Scan for the cell matching the given text and deliver its [X, Y] coordinate at center. 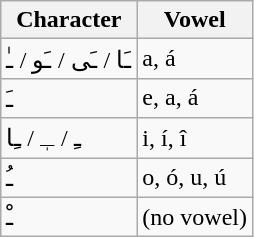
ـُ [69, 178]
ـَ [69, 98]
Character [69, 20]
(no vowel) [195, 217]
e, a, á [195, 98]
ـْ [69, 217]
ـِ / ـٖ / ـِا [69, 138]
ـَا / ـَى / ـَو / ـٰ [69, 59]
o, ó, u, ú [195, 178]
i, í, î [195, 138]
Vowel [195, 20]
a, á [195, 59]
